Return the [X, Y] coordinate for the center point of the cell that contains the specified text.  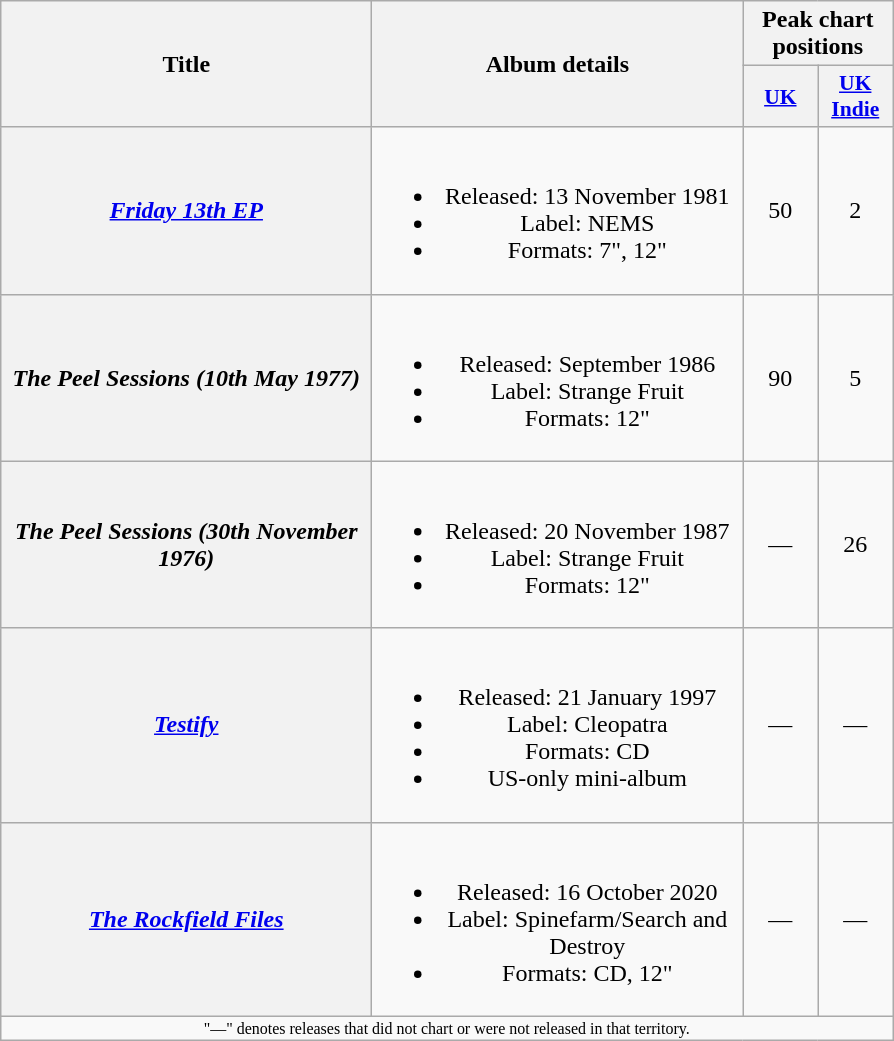
Released: 21 January 1997Label: CleopatraFormats: CDUS-only mini-album [558, 725]
The Peel Sessions (10th May 1977) [186, 378]
Friday 13th EP [186, 210]
Released: September 1986Label: Strange FruitFormats: 12" [558, 378]
Peak chart positions [818, 34]
"—" denotes releases that did not chart or were not released in that territory. [447, 1028]
Released: 13 November 1981Label: NEMSFormats: 7", 12" [558, 210]
The Rockfield Files [186, 919]
UKIndie [856, 96]
UK [780, 96]
Released: 20 November 1987Label: Strange FruitFormats: 12" [558, 544]
Testify [186, 725]
90 [780, 378]
2 [856, 210]
5 [856, 378]
26 [856, 544]
The Peel Sessions (30th November 1976) [186, 544]
Album details [558, 64]
50 [780, 210]
Title [186, 64]
Released: 16 October 2020Label: Spinefarm/Search and DestroyFormats: CD, 12" [558, 919]
